Search for the cell housing the specified text and yield its [x, y] center coordinate. 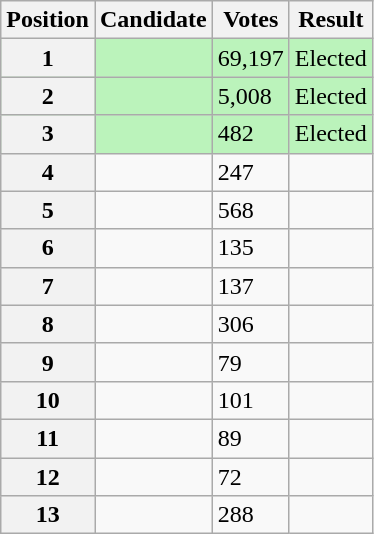
Candidate [153, 20]
89 [250, 438]
10 [48, 400]
11 [48, 438]
9 [48, 362]
5 [48, 210]
Votes [250, 20]
2 [48, 96]
72 [250, 477]
4 [48, 172]
5,008 [250, 96]
12 [48, 477]
482 [250, 134]
135 [250, 248]
8 [48, 324]
13 [48, 515]
1 [48, 58]
568 [250, 210]
247 [250, 172]
Result [330, 20]
101 [250, 400]
69,197 [250, 58]
288 [250, 515]
7 [48, 286]
3 [48, 134]
137 [250, 286]
6 [48, 248]
79 [250, 362]
Position [48, 20]
306 [250, 324]
